Scan for the cell matching the given text and deliver its (X, Y) coordinate at center. 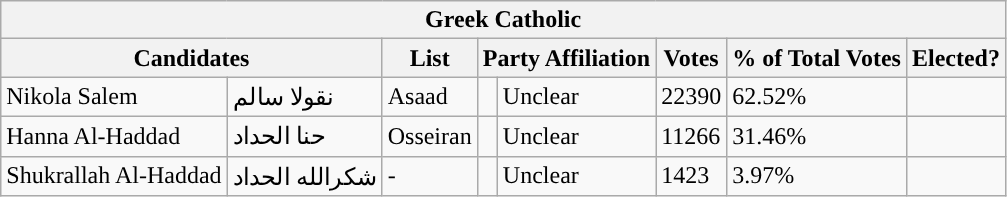
31.46% (817, 136)
Shukrallah Al-Haddad (114, 176)
3.97% (817, 176)
% of Total Votes (817, 58)
Votes (692, 58)
List (430, 58)
Greek Catholic (504, 20)
Hanna Al-Haddad (114, 136)
Nikola Salem (114, 97)
Osseiran (430, 136)
Party Affiliation (566, 58)
11266 (692, 136)
- (430, 176)
1423 (692, 176)
شكرالله الحداد (304, 176)
حنا الحداد (304, 136)
Elected? (956, 58)
22390 (692, 97)
62.52% (817, 97)
نقولا سالم (304, 97)
Candidates (192, 58)
Asaad (430, 97)
